For the text-containing cell, return its midpoint in [x, y] coordinate format. 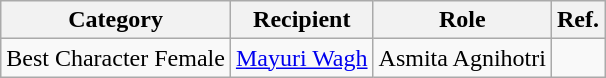
Role [462, 20]
Asmita Agnihotri [462, 58]
Best Character Female [116, 58]
Recipient [302, 20]
Category [116, 20]
Ref. [578, 20]
Mayuri Wagh [302, 58]
